Scan for the cell matching the given text and deliver its [X, Y] coordinate at center. 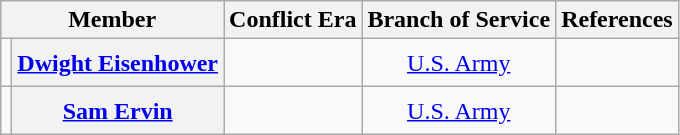
Sam Ervin [118, 111]
References [618, 20]
Conflict Era [293, 20]
Dwight Eisenhower [118, 63]
Member [112, 20]
Branch of Service [459, 20]
